Capture the cell that displays the provided text and extract its [x, y] central coordinate. 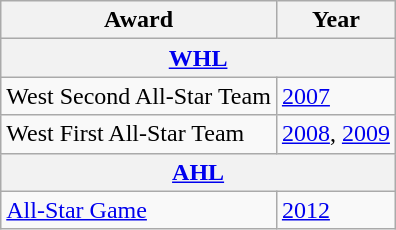
West First All-Star Team [139, 134]
Award [139, 20]
2007 [336, 96]
AHL [198, 172]
All-Star Game [139, 210]
WHL [198, 58]
Year [336, 20]
2012 [336, 210]
West Second All-Star Team [139, 96]
2008, 2009 [336, 134]
